Capture the cell that displays the provided text and extract its (X, Y) central coordinate. 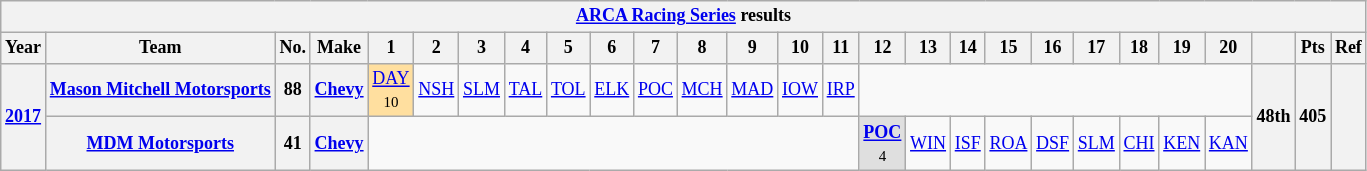
Make (339, 48)
15 (1008, 48)
1 (391, 48)
MDM Motorsports (160, 144)
17 (1096, 48)
ISF (968, 144)
KEN (1182, 144)
Mason Mitchell Motorsports (160, 90)
10 (800, 48)
Team (160, 48)
19 (1182, 48)
POC4 (882, 144)
KAN (1229, 144)
7 (656, 48)
CHI (1139, 144)
88 (292, 90)
Year (24, 48)
ROA (1008, 144)
14 (968, 48)
TOL (568, 90)
11 (840, 48)
MCH (702, 90)
Pts (1313, 48)
6 (612, 48)
DAY10 (391, 90)
MAD (752, 90)
Ref (1349, 48)
16 (1053, 48)
41 (292, 144)
2017 (24, 116)
48th (1274, 116)
20 (1229, 48)
12 (882, 48)
8 (702, 48)
NSH (436, 90)
IOW (800, 90)
IRP (840, 90)
ELK (612, 90)
POC (656, 90)
5 (568, 48)
18 (1139, 48)
4 (525, 48)
2 (436, 48)
3 (482, 48)
9 (752, 48)
ARCA Racing Series results (684, 16)
WIN (928, 144)
DSF (1053, 144)
13 (928, 48)
405 (1313, 116)
No. (292, 48)
TAL (525, 90)
